Extract the (X, Y) coordinate from the center of the cell holding the provided text.  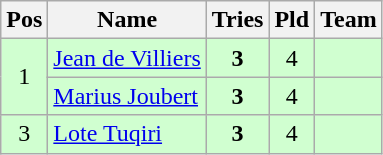
Name (127, 20)
Team (349, 20)
Jean de Villiers (127, 58)
Lote Tuqiri (127, 134)
Tries (238, 20)
Marius Joubert (127, 96)
Pos (24, 20)
Pld (292, 20)
1 (24, 77)
